Detect which cell encompasses the target text, then output its [x, y] center coordinate. 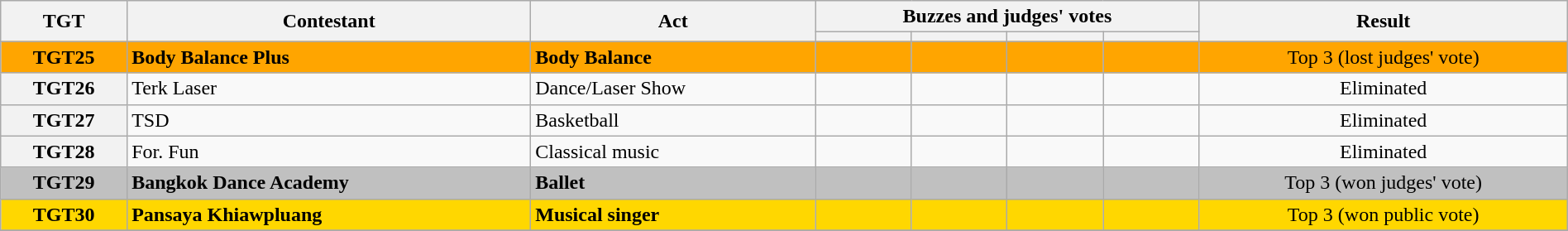
Classical music [673, 152]
TGT29 [65, 183]
TGT25 [65, 57]
Musical singer [673, 214]
Body Balance [673, 57]
Basketball [673, 120]
Ballet [673, 183]
TGT26 [65, 89]
Bangkok Dance Academy [329, 183]
Result [1383, 22]
Body Balance Plus [329, 57]
TGT27 [65, 120]
Top 3 (lost judges' vote) [1383, 57]
For. Fun [329, 152]
Contestant [329, 22]
Buzzes and judges' votes [1007, 17]
Pansaya Khiawpluang [329, 214]
TSD [329, 120]
TGT28 [65, 152]
TGT30 [65, 214]
Terk Laser [329, 89]
TGT [65, 22]
Dance/Laser Show [673, 89]
Act [673, 22]
Top 3 (won judges' vote) [1383, 183]
Top 3 (won public vote) [1383, 214]
